Capture the cell that displays the provided text and extract its [x, y] central coordinate. 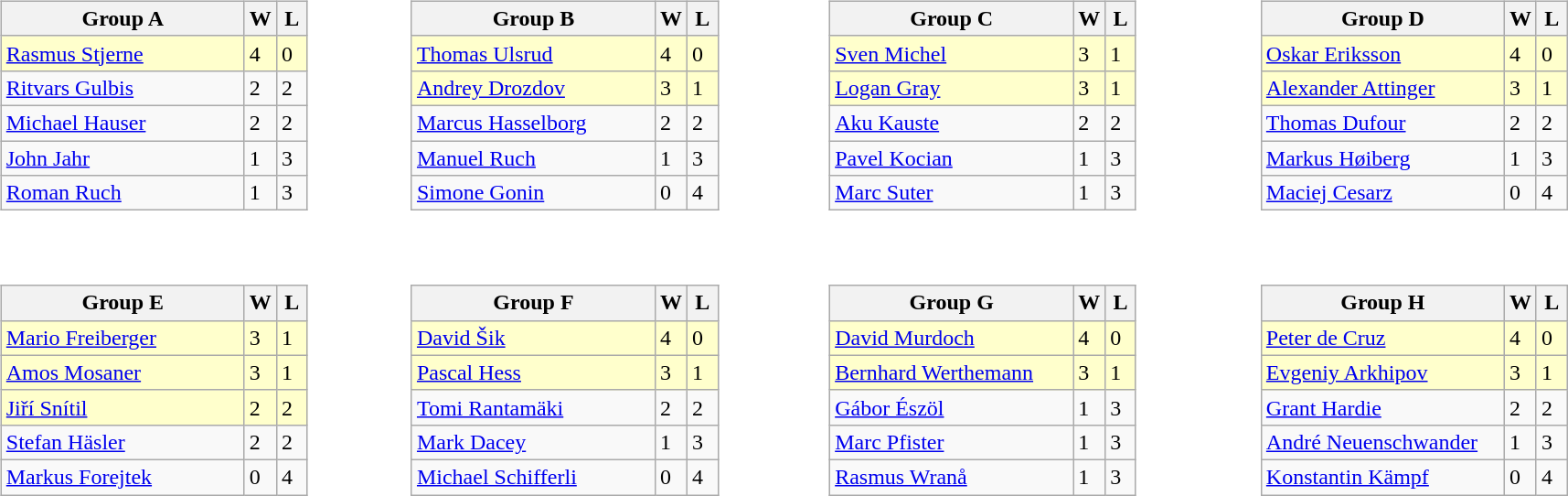
Gábor Észöl [952, 407]
Alexander Attinger [1382, 88]
Pascal Hess [533, 372]
Pavel Kocian [952, 158]
Thomas Dufour [1382, 123]
Marcus Hasselborg [533, 123]
David Murdoch [952, 338]
Bernhard Werthemann [952, 372]
Thomas Ulsrud [533, 53]
André Neuenschwander [1382, 442]
Grant Hardie [1382, 407]
Group C [952, 18]
Group E [123, 303]
Peter de Cruz [1382, 338]
Aku Kauste [952, 123]
Simone Gonin [533, 193]
Group H [1382, 303]
Markus Høiberg [1382, 158]
Markus Forejtek [123, 477]
Evgeniy Arkhipov [1382, 372]
Amos Mosaner [123, 372]
Andrey Drozdov [533, 88]
Oskar Eriksson [1382, 53]
Rasmus Wranå [952, 477]
Group A [123, 18]
Rasmus Stjerne [123, 53]
Mario Freiberger [123, 338]
Mark Dacey [533, 442]
John Jahr [123, 158]
Logan Gray [952, 88]
Ritvars Gulbis [123, 88]
Michael Schifferli [533, 477]
Marc Pfister [952, 442]
Group F [533, 303]
Tomi Rantamäki [533, 407]
Marc Suter [952, 193]
Group D [1382, 18]
Sven Michel [952, 53]
Maciej Cesarz [1382, 193]
Stefan Häsler [123, 442]
David Šik [533, 338]
Group B [533, 18]
Group G [952, 303]
Konstantin Kämpf [1382, 477]
Jiří Snítil [123, 407]
Roman Ruch [123, 193]
Manuel Ruch [533, 158]
Michael Hauser [123, 123]
